Identify which cell holds the provided text, then report its [x, y] central coordinate. 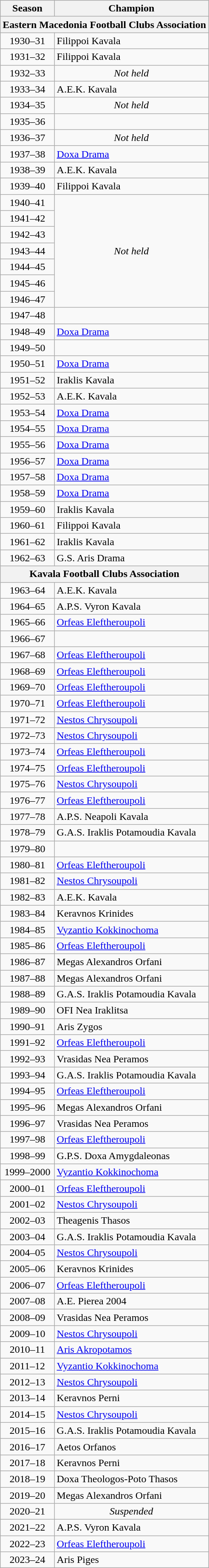
1995–96 [27, 1107]
1955–56 [27, 445]
2003–04 [27, 1237]
2013–14 [27, 1398]
2005–06 [27, 1269]
G.P.S. Doxa Amygdaleonas [131, 1156]
1937–38 [27, 154]
1949–50 [27, 348]
1947–48 [27, 315]
1969–70 [27, 687]
1934–35 [27, 105]
1984–85 [27, 929]
1957–58 [27, 477]
1981–82 [27, 881]
2018–19 [27, 1479]
1972–73 [27, 736]
2020–21 [27, 1512]
1954–55 [27, 428]
2016–17 [27, 1447]
1931–32 [27, 57]
1930–31 [27, 41]
1985–86 [27, 946]
2023–24 [27, 1560]
1951–52 [27, 380]
1990–91 [27, 1027]
1976–77 [27, 800]
2004–05 [27, 1253]
1974–75 [27, 768]
1933–34 [27, 89]
1967–68 [27, 655]
1950–51 [27, 364]
1977–78 [27, 816]
Aris Akropotamos [131, 1350]
1944–45 [27, 267]
1942–43 [27, 235]
1962–63 [27, 558]
1940–41 [27, 203]
1946–47 [27, 299]
2001–02 [27, 1204]
2000–01 [27, 1188]
Doxa Theologos-Poto Thasos [131, 1479]
1961–62 [27, 542]
2017–18 [27, 1463]
1993–94 [27, 1075]
OFI Nea Iraklitsa [131, 1011]
1996–97 [27, 1123]
1943–44 [27, 251]
1988–89 [27, 994]
1989–90 [27, 1011]
1956–57 [27, 461]
1994–95 [27, 1091]
2006–07 [27, 1285]
1953–54 [27, 412]
2014–15 [27, 1414]
Eastern Macedonia Football Clubs Association [104, 25]
Kavala Football Clubs Association [104, 574]
1945–46 [27, 283]
1991–92 [27, 1043]
Suspended [131, 1512]
A.P.S. Neapoli Kavala [131, 816]
Theagenis Thasos [131, 1220]
1938–39 [27, 170]
1979–80 [27, 849]
1935–36 [27, 121]
2009–10 [27, 1334]
1975–76 [27, 784]
G.S. Aris Drama [131, 558]
1960–61 [27, 526]
1978–79 [27, 833]
1932–33 [27, 73]
1958–59 [27, 493]
Champion [131, 8]
2021–22 [27, 1528]
2012–13 [27, 1382]
1963–64 [27, 590]
Aetos Orfanos [131, 1447]
2015–16 [27, 1430]
1997–98 [27, 1140]
1992–93 [27, 1059]
1973–74 [27, 752]
2002–03 [27, 1220]
1966–67 [27, 639]
1986–87 [27, 962]
1980–81 [27, 865]
A.E. Pierea 2004 [131, 1301]
2008–09 [27, 1317]
1983–84 [27, 913]
2007–08 [27, 1301]
1948–49 [27, 332]
1952–53 [27, 396]
2010–11 [27, 1350]
1959–60 [27, 510]
1971–72 [27, 720]
1965–66 [27, 622]
1941–42 [27, 219]
1968–69 [27, 671]
2022–23 [27, 1544]
Aris Zygos [131, 1027]
Season [27, 8]
1999–2000 [27, 1172]
1970–71 [27, 703]
1964–65 [27, 606]
1936–37 [27, 138]
Aris Piges [131, 1560]
1987–88 [27, 978]
1982–83 [27, 897]
1939–40 [27, 186]
2011–12 [27, 1366]
1998–99 [27, 1156]
2019–20 [27, 1495]
